Detect which cell encompasses the target text, then output its (x, y) center coordinate. 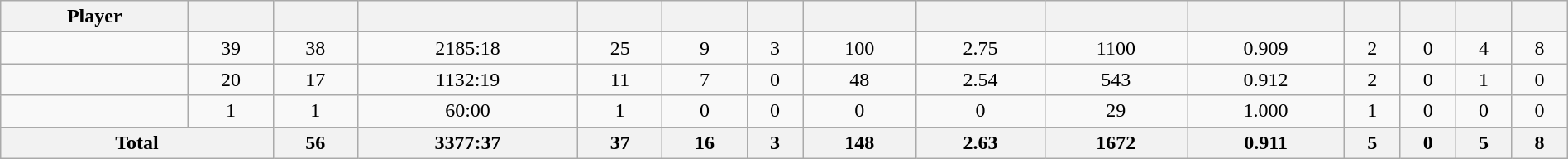
1672 (1116, 142)
2.63 (981, 142)
2.54 (981, 79)
4 (1484, 48)
1100 (1116, 48)
3377:37 (467, 142)
25 (619, 48)
20 (231, 79)
Total (137, 142)
38 (315, 48)
2.75 (981, 48)
0.912 (1266, 79)
11 (619, 79)
100 (860, 48)
Player (94, 17)
0.911 (1266, 142)
2185:18 (467, 48)
29 (1116, 111)
56 (315, 142)
1.000 (1266, 111)
60:00 (467, 111)
39 (231, 48)
48 (860, 79)
1132:19 (467, 79)
148 (860, 142)
37 (619, 142)
17 (315, 79)
16 (705, 142)
7 (705, 79)
0.909 (1266, 48)
9 (705, 48)
543 (1116, 79)
